Scan for the cell matching the given text and deliver its (X, Y) coordinate at center. 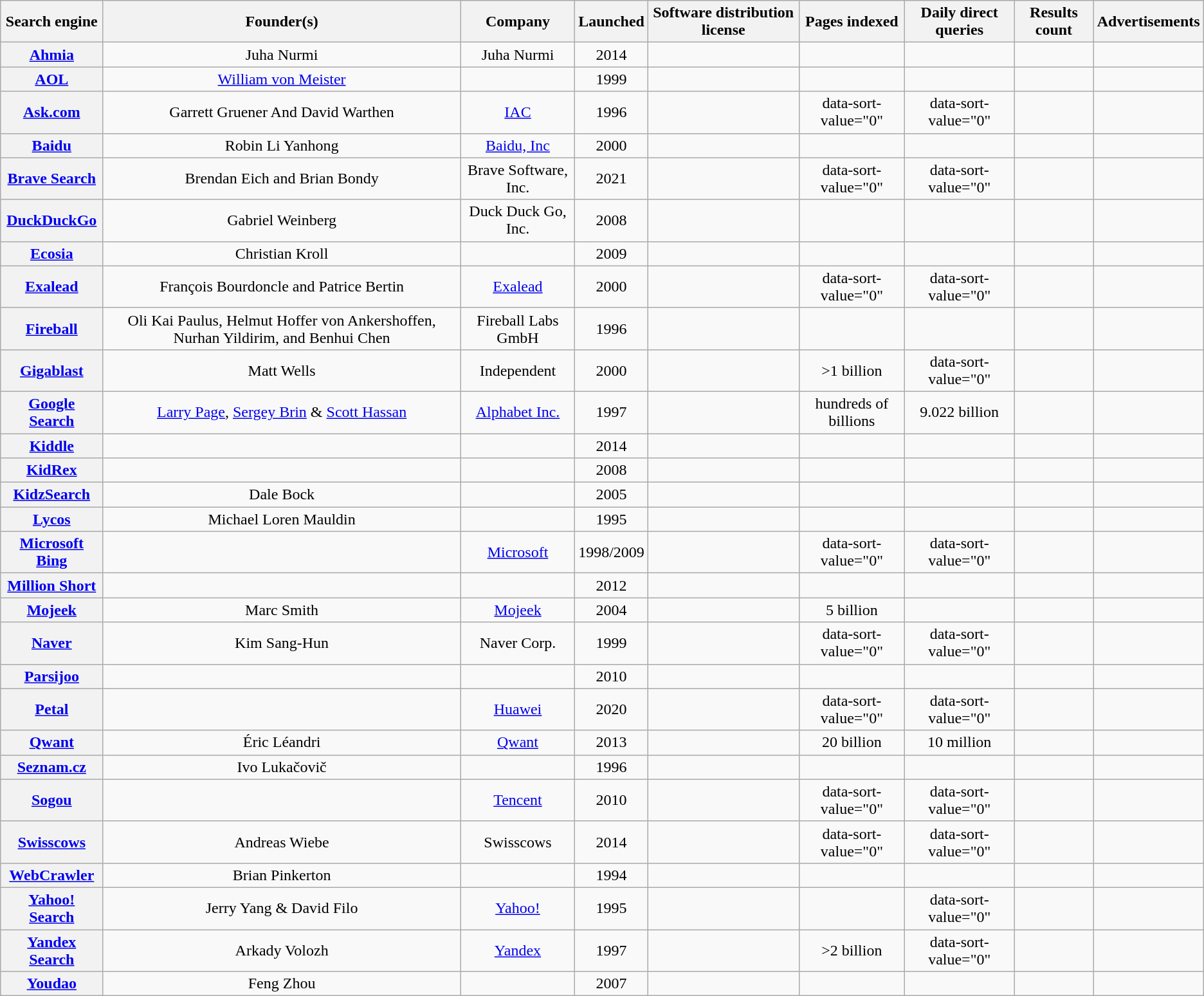
Gabriel Weinberg (282, 220)
Youdao (51, 984)
WebCrawler (51, 875)
Huawei (517, 709)
2021 (612, 179)
Company (517, 22)
Brian Pinkerton (282, 875)
Ivo Lukačovič (282, 767)
hundreds of billions (852, 412)
Feng Zhou (282, 984)
Dale Bock (282, 495)
Parsijoo (51, 676)
Andreas Wiebe (282, 842)
Alphabet Inc. (517, 412)
1998/2009 (612, 552)
Results count (1053, 22)
Ahmia (51, 55)
Robin Li Yanhong (282, 145)
10 million (960, 742)
Larry Page, Sergey Brin & Scott Hassan (282, 412)
Oli Kai Paulus, Helmut Hoffer von Ankershoffen, Nurhan Yildirim, and Benhui Chen (282, 328)
2009 (612, 254)
Garrett Gruener And David Warthen (282, 112)
Million Short (51, 586)
Advertisements (1149, 22)
DuckDuckGo (51, 220)
Gigablast (51, 371)
Brave Software, Inc. (517, 179)
Kim Sang-Hun (282, 643)
Brendan Eich and Brian Bondy (282, 179)
2005 (612, 495)
Microsoft (517, 552)
Marc Smith (282, 610)
Sogou (51, 800)
Brave Search (51, 179)
Independent (517, 371)
>1 billion (852, 371)
Lycos (51, 519)
Naver Corp. (517, 643)
2013 (612, 742)
Baidu, Inc (517, 145)
AOL (51, 79)
Google Search (51, 412)
20 billion (852, 742)
2007 (612, 984)
Petal (51, 709)
Christian Kroll (282, 254)
Arkady Volozh (282, 950)
Yandex (517, 950)
2012 (612, 586)
Fireball (51, 328)
Seznam.cz (51, 767)
9.022 billion (960, 412)
Search engine (51, 22)
Ecosia (51, 254)
Microsoft Bing (51, 552)
Launched (612, 22)
Yahoo! (517, 908)
Yandex Search (51, 950)
Software distribution license (723, 22)
Daily direct queries (960, 22)
Naver (51, 643)
>2 billion (852, 950)
KidzSearch (51, 495)
Michael Loren Mauldin (282, 519)
Baidu (51, 145)
Pages indexed (852, 22)
Jerry Yang & David Filo (282, 908)
Éric Léandri (282, 742)
5 billion (852, 610)
KidRex (51, 470)
2004 (612, 610)
François Bourdoncle and Patrice Bertin (282, 287)
IAC (517, 112)
Kiddle (51, 446)
Duck Duck Go, Inc. (517, 220)
Fireball Labs GmbH (517, 328)
1994 (612, 875)
Founder(s) (282, 22)
Tencent (517, 800)
Ask.com (51, 112)
Matt Wells (282, 371)
William von Meister (282, 79)
Yahoo! Search (51, 908)
2020 (612, 709)
